Locate the cell with the specified text and output its [x, y] center coordinate. 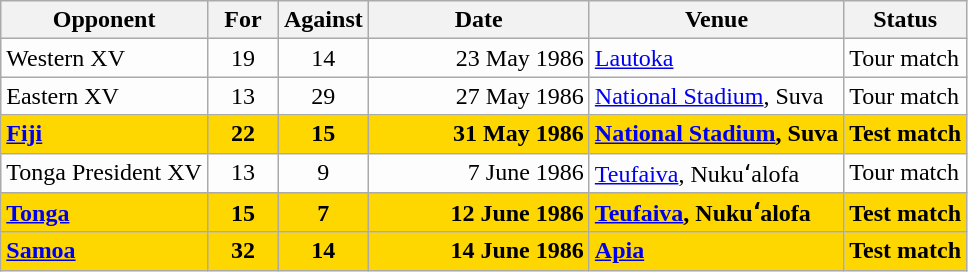
Opponent [104, 20]
7 June 1986 [478, 173]
22 [242, 134]
Western XV [104, 58]
23 May 1986 [478, 58]
Tonga [104, 213]
31 May 1986 [478, 134]
For [242, 20]
Lautoka [716, 58]
Venue [716, 20]
12 June 1986 [478, 213]
Tonga President XV [104, 173]
27 May 1986 [478, 96]
Against [324, 20]
Samoa [104, 251]
14 June 1986 [478, 251]
Eastern XV [104, 96]
Fiji [104, 134]
Status [906, 20]
29 [324, 96]
Date [478, 20]
Apia [716, 251]
7 [324, 213]
32 [242, 251]
9 [324, 173]
19 [242, 58]
